Return (x, y) of the center of cell containing provided text 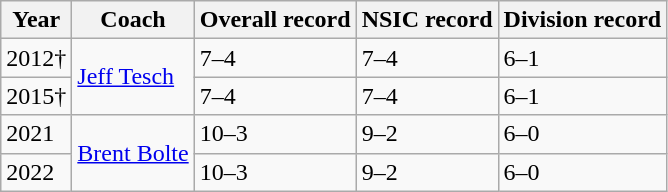
NSIC record (427, 20)
2021 (36, 134)
Division record (582, 20)
Year (36, 20)
2022 (36, 172)
2012† (36, 58)
Overall record (275, 20)
2015† (36, 96)
Jeff Tesch (133, 77)
Coach (133, 20)
Brent Bolte (133, 153)
